Find where the given text appears and provide that cell's center as (X, Y) coordinate. 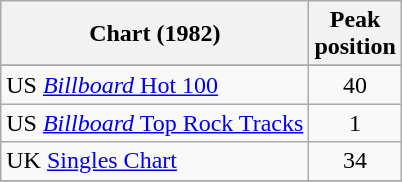
34 (355, 161)
US Billboard Top Rock Tracks (155, 123)
US Billboard Hot 100 (155, 85)
Chart (1982) (155, 34)
UK Singles Chart (155, 161)
40 (355, 85)
Peakposition (355, 34)
1 (355, 123)
